Output the (x, y) coordinate of the center of the cell containing the given text.  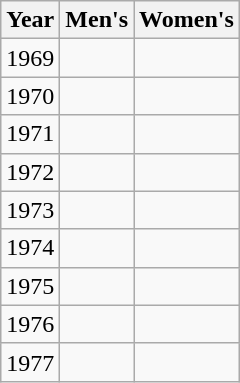
Year (30, 20)
1969 (30, 58)
1975 (30, 286)
1976 (30, 324)
1970 (30, 96)
1973 (30, 210)
Men's (97, 20)
1972 (30, 172)
1974 (30, 248)
1971 (30, 134)
1977 (30, 362)
Women's (187, 20)
